Return [x, y] of the center of cell containing provided text 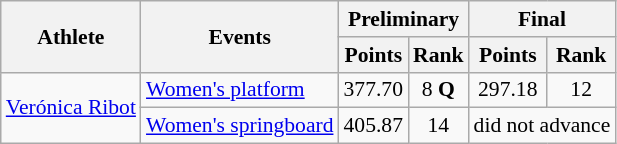
Women's platform [240, 90]
Verónica Ribot [71, 108]
Final [542, 19]
Women's springboard [240, 126]
297.18 [508, 90]
Athlete [71, 36]
14 [438, 126]
Preliminary [404, 19]
8 Q [438, 90]
did not advance [542, 126]
377.70 [374, 90]
405.87 [374, 126]
Events [240, 36]
12 [581, 90]
